Extract the (x, y) coordinate from the center of the cell holding the provided text.  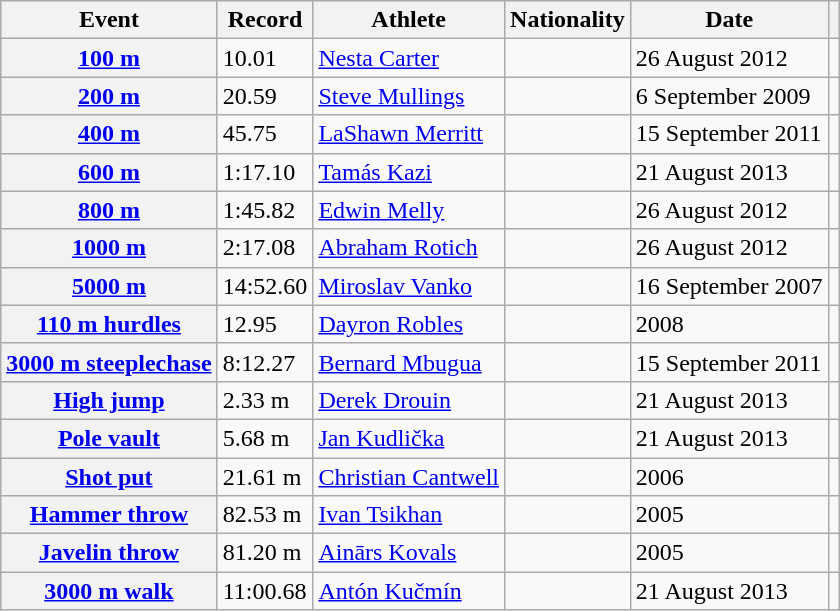
100 m (109, 58)
2:17.08 (265, 248)
1:45.82 (265, 210)
Shot put (109, 477)
Derek Drouin (409, 400)
5.68 m (265, 438)
Christian Cantwell (409, 477)
21.61 m (265, 477)
Edwin Melly (409, 210)
1000 m (109, 248)
5000 m (109, 286)
Steve Mullings (409, 96)
14:52.60 (265, 286)
2.33 m (265, 400)
1:17.10 (265, 172)
2008 (729, 324)
Pole vault (109, 438)
Tamás Kazi (409, 172)
82.53 m (265, 515)
Ivan Tsikhan (409, 515)
Date (729, 20)
20.59 (265, 96)
45.75 (265, 134)
8:12.27 (265, 362)
Athlete (409, 20)
12.95 (265, 324)
2006 (729, 477)
Record (265, 20)
Miroslav Vanko (409, 286)
Event (109, 20)
10.01 (265, 58)
Abraham Rotich (409, 248)
110 m hurdles (109, 324)
600 m (109, 172)
16 September 2007 (729, 286)
LaShawn Merritt (409, 134)
6 September 2009 (729, 96)
800 m (109, 210)
3000 m steeplechase (109, 362)
Bernard Mbugua (409, 362)
High jump (109, 400)
200 m (109, 96)
Nesta Carter (409, 58)
Nationality (568, 20)
Hammer throw (109, 515)
Ainārs Kovals (409, 553)
Antón Kučmín (409, 591)
81.20 m (265, 553)
Jan Kudlička (409, 438)
Dayron Robles (409, 324)
11:00.68 (265, 591)
3000 m walk (109, 591)
Javelin throw (109, 553)
400 m (109, 134)
